From the cell containing the given text, extract its center point as [X, Y] coordinate. 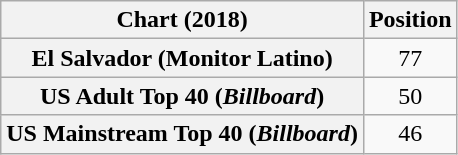
46 [410, 134]
50 [410, 96]
77 [410, 58]
US Mainstream Top 40 (Billboard) [182, 134]
US Adult Top 40 (Billboard) [182, 96]
El Salvador (Monitor Latino) [182, 58]
Chart (2018) [182, 20]
Position [410, 20]
